Capture the cell that displays the provided text and extract its (x, y) central coordinate. 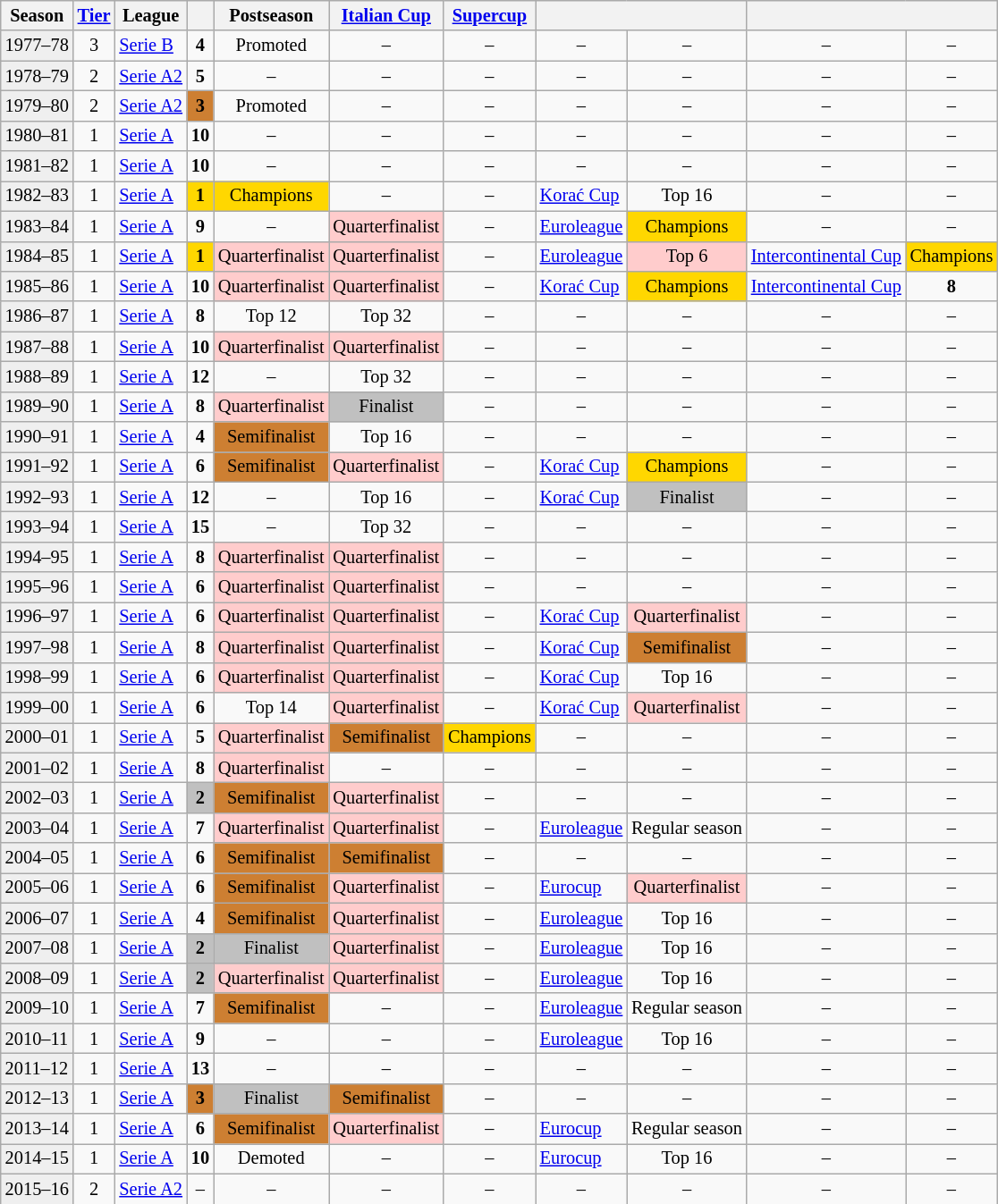
Supercup (490, 15)
2008–09 (38, 978)
2010–11 (38, 1039)
Italian Cup (386, 15)
2003–04 (38, 828)
2004–05 (38, 858)
Season (38, 15)
1987–88 (38, 347)
1989–90 (38, 407)
Postseason (272, 15)
2001–02 (38, 768)
1978–79 (38, 76)
1981–82 (38, 166)
2002–03 (38, 797)
Tier (95, 15)
Serie B (150, 46)
2014–15 (38, 1158)
2006–07 (38, 918)
1991–92 (38, 467)
1990–91 (38, 437)
1980–81 (38, 136)
1994–95 (38, 557)
2013–14 (38, 1129)
1988–89 (38, 376)
League (150, 15)
Top 12 (272, 316)
Top 6 (687, 257)
1997–98 (38, 647)
1996–97 (38, 617)
1984–85 (38, 257)
2007–08 (38, 948)
Demoted (272, 1158)
1998–99 (38, 678)
1985–86 (38, 286)
2011–12 (38, 1068)
2009–10 (38, 1008)
15 (200, 526)
1979–80 (38, 105)
1999–00 (38, 707)
2012–13 (38, 1099)
1982–83 (38, 196)
1983–84 (38, 226)
Top 14 (272, 707)
2000–01 (38, 737)
1977–78 (38, 46)
2005–06 (38, 888)
1993–94 (38, 526)
2015–16 (38, 1189)
1992–93 (38, 497)
1995–96 (38, 587)
13 (200, 1068)
1986–87 (38, 316)
